Return (x, y) of the center of cell containing provided text 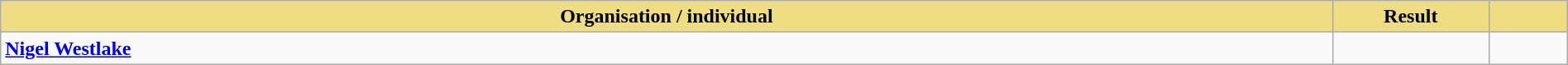
Nigel Westlake (667, 48)
Result (1411, 17)
Organisation / individual (667, 17)
